Provide the [x, y] coordinate of the cell's center where the given text is located.  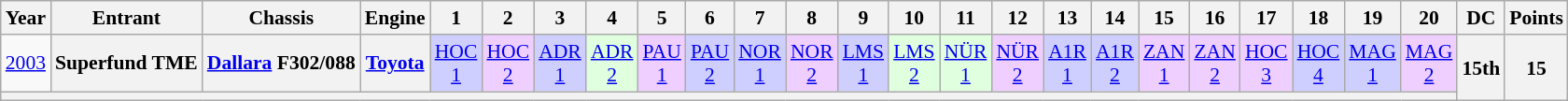
ADR2 [612, 64]
18 [1319, 18]
3 [560, 18]
Toyota [396, 64]
LMS1 [864, 64]
HOC3 [1267, 64]
PAU2 [709, 64]
ADR1 [560, 64]
2003 [26, 64]
13 [1068, 18]
Engine [396, 18]
DC [1480, 18]
Points [1536, 18]
NOR2 [812, 64]
HOC4 [1319, 64]
Entrant [127, 18]
A1R2 [1114, 64]
ZAN1 [1164, 64]
5 [663, 18]
15th [1480, 67]
Year [26, 18]
MAG2 [1430, 64]
Superfund TME [127, 64]
10 [915, 18]
HOC2 [508, 64]
11 [966, 18]
20 [1430, 18]
Dallara F302/088 [282, 64]
Chassis [282, 18]
14 [1114, 18]
PAU1 [663, 64]
LMS2 [915, 64]
NÜR2 [1017, 64]
1 [456, 18]
19 [1372, 18]
NÜR1 [966, 64]
ZAN2 [1214, 64]
16 [1214, 18]
12 [1017, 18]
HOC1 [456, 64]
8 [812, 18]
2 [508, 18]
17 [1267, 18]
MAG1 [1372, 64]
A1R1 [1068, 64]
9 [864, 18]
NOR1 [760, 64]
7 [760, 18]
6 [709, 18]
4 [612, 18]
